Provide the [x, y] coordinate of the cell's center where the given text is located.  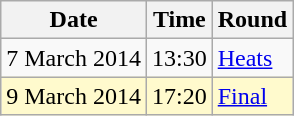
Time [179, 20]
Heats [252, 58]
17:20 [179, 96]
13:30 [179, 58]
Final [252, 96]
7 March 2014 [74, 58]
Round [252, 20]
Date [74, 20]
9 March 2014 [74, 96]
